Pinpoint the cell where the given text exists, returning its (X, Y) midpoint coordinate. 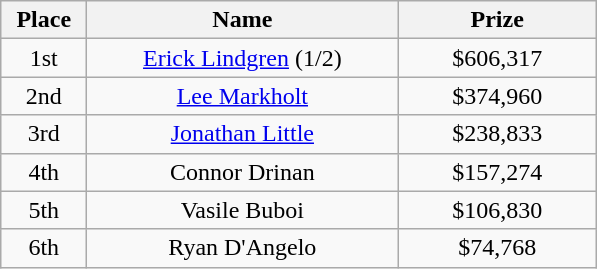
Lee Markholt (242, 96)
5th (44, 210)
6th (44, 248)
3rd (44, 134)
$157,274 (498, 172)
$238,833 (498, 134)
2nd (44, 96)
Vasile Buboi (242, 210)
$374,960 (498, 96)
Connor Drinan (242, 172)
$74,768 (498, 248)
1st (44, 58)
Ryan D'Angelo (242, 248)
Jonathan Little (242, 134)
4th (44, 172)
Erick Lindgren (1/2) (242, 58)
Name (242, 20)
Prize (498, 20)
Place (44, 20)
$606,317 (498, 58)
$106,830 (498, 210)
